Capture the cell that displays the provided text and extract its (x, y) central coordinate. 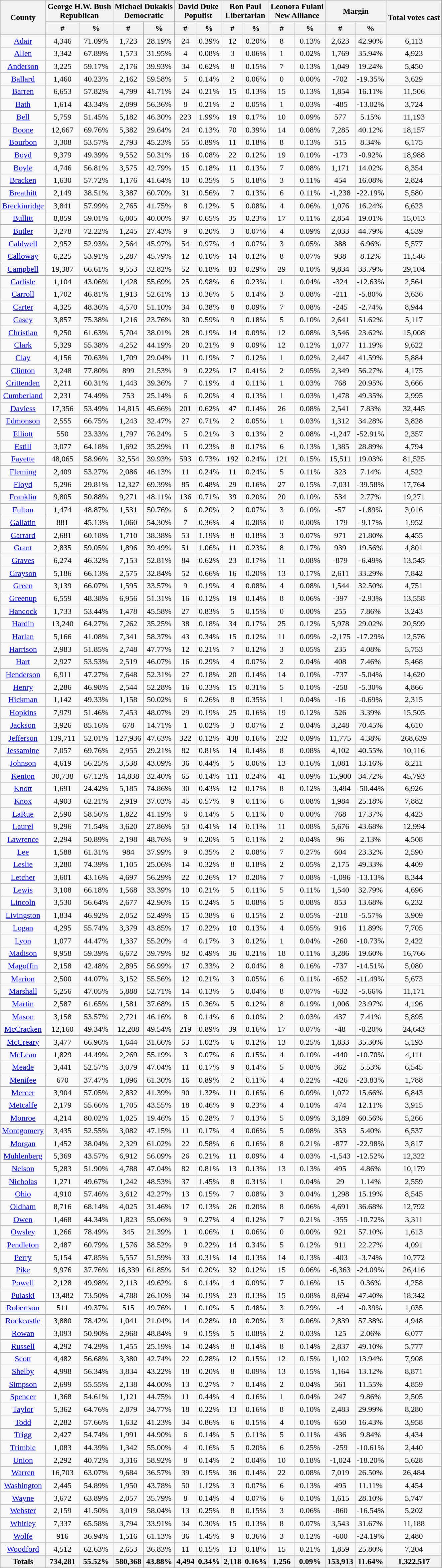
31.95% (159, 54)
2,033 (340, 231)
3,828 (414, 421)
56.29% (159, 877)
5,283 (63, 1169)
54.61% (96, 1397)
-24.19% (371, 1536)
1,455 (128, 1346)
5,759 (63, 117)
2,315 (414, 700)
5,369 (63, 1156)
550 (63, 434)
1,950 (128, 1485)
1,271 (63, 1181)
4,346 (63, 41)
51 (185, 548)
1,164 (340, 1371)
12,160 (63, 1029)
52.57% (96, 1067)
1,692 (128, 446)
2,198 (128, 839)
-877 (340, 1143)
8,859 (63, 218)
511 (63, 1308)
9,250 (63, 332)
561 (340, 1384)
Magoffin (23, 966)
593 (185, 459)
53.53% (96, 662)
52.55% (96, 1131)
-5.30% (371, 687)
51.45% (96, 117)
3,278 (63, 231)
34.72% (371, 776)
853 (340, 903)
56.81% (96, 167)
25.19% (159, 1346)
0.30% (209, 1523)
5,256 (63, 991)
50.76% (159, 510)
35.25% (159, 624)
28.10% (371, 1498)
42.74% (159, 1359)
6,911 (63, 674)
3,316 (128, 1460)
2,832 (128, 1093)
43.78% (159, 1485)
43.09% (159, 763)
Mercer (23, 1093)
Garrard (23, 535)
4,746 (63, 167)
9.86% (371, 1397)
15,900 (340, 776)
3,620 (128, 827)
1,822 (128, 814)
-403 (340, 1257)
Union (23, 1460)
11,506 (414, 92)
Lyon (23, 940)
1,474 (63, 510)
Estill (23, 446)
0.66% (209, 573)
1,049 (340, 66)
43.16% (96, 877)
58.96% (96, 459)
1,797 (128, 434)
Madison (23, 953)
41.08% (96, 637)
43.22% (159, 1371)
678 (128, 725)
40.55% (371, 750)
5,628 (414, 1460)
-16 (340, 700)
53.44% (96, 611)
45.58% (159, 611)
2.06% (371, 1333)
52.01% (96, 738)
9,684 (128, 1473)
3,079 (128, 1067)
27.43% (159, 231)
66.61% (96, 269)
Jefferson (23, 738)
5,154 (63, 1257)
16.11% (371, 92)
2,995 (414, 396)
1,581 (128, 1004)
4.08% (371, 649)
-245 (340, 307)
53.91% (96, 256)
37.68% (159, 1004)
1,452 (63, 1143)
56.25% (96, 763)
1,104 (63, 282)
0.83% (209, 611)
52.93% (96, 244)
Lewis (23, 890)
-39.58% (371, 484)
8,545 (414, 1194)
50.88% (96, 497)
1,540 (340, 890)
61.63% (96, 332)
9,622 (414, 345)
58.04% (159, 1511)
41 (282, 776)
57.82% (96, 92)
2,721 (128, 1017)
4,610 (414, 725)
2,440 (414, 1447)
32.47% (159, 421)
55.52% (96, 1561)
28 (185, 332)
Anderson (23, 66)
-14.51% (371, 966)
2,294 (63, 839)
31.67% (371, 1523)
David DukePopulist (198, 11)
Cumberland (23, 396)
68.14% (96, 1207)
Adair (23, 41)
1,952 (414, 522)
8,354 (414, 167)
14,815 (128, 408)
899 (128, 371)
1,337 (128, 940)
938 (340, 256)
39.49% (159, 548)
21.53% (159, 371)
2,895 (128, 966)
Ron PaulLibertarian (246, 11)
19,387 (63, 269)
7.14% (371, 472)
2,487 (63, 1245)
4,111 (414, 1055)
1,298 (340, 1194)
7.83% (371, 408)
5,287 (128, 256)
48.76% (159, 839)
15.19% (371, 1194)
42.79% (159, 167)
Green (23, 586)
1,829 (63, 1055)
Logan (23, 928)
59.39% (96, 953)
9,552 (128, 155)
255 (340, 611)
1.14% (371, 1181)
-1,024 (340, 1460)
2,179 (63, 1105)
52.61% (159, 294)
20.95% (371, 383)
2,480 (414, 1536)
Harlan (23, 637)
45.23% (159, 142)
10,116 (414, 750)
3,477 (63, 1042)
5,186 (63, 573)
63.07% (96, 1473)
-218 (340, 915)
12,994 (414, 827)
42.48% (96, 966)
2,505 (414, 1397)
3,152 (128, 978)
54.89% (96, 1485)
4,751 (414, 586)
Kenton (23, 776)
1,691 (63, 789)
1,615 (340, 1498)
7,882 (414, 801)
15,013 (414, 218)
31.66% (159, 1042)
5,450 (414, 66)
59.17% (96, 66)
1,544 (340, 586)
5,884 (414, 358)
28.19% (159, 41)
-259 (340, 1447)
13,558 (414, 599)
3,093 (63, 1333)
59.58% (159, 79)
0.57% (209, 801)
1,568 (128, 890)
43.55% (159, 1105)
-22.98% (371, 1143)
McCreary (23, 1042)
46.13% (159, 472)
66.07% (96, 586)
Taylor (23, 1410)
1.32% (209, 1093)
1,081 (340, 763)
12,667 (63, 130)
0.73% (209, 459)
474 (340, 1105)
11,193 (414, 117)
36.83% (159, 1549)
5,704 (128, 332)
60.70% (159, 193)
17.37% (371, 814)
6,912 (128, 1156)
4,494 (185, 1561)
2,113 (128, 1283)
1,468 (63, 1219)
5,193 (414, 1042)
3,601 (63, 877)
41.50% (96, 1511)
3,082 (128, 1131)
1,913 (128, 294)
41.23% (159, 1422)
Hardin (23, 624)
45,793 (414, 776)
4,570 (128, 307)
71.54% (96, 827)
50 (185, 1485)
2,159 (63, 1511)
38 (185, 624)
-173 (340, 155)
57.46% (96, 1194)
2,422 (414, 940)
Breathitt (23, 193)
47.77% (159, 649)
881 (63, 522)
57.99% (96, 206)
1,142 (63, 700)
4,409 (414, 865)
1,171 (340, 167)
65 (185, 776)
753 (128, 396)
51.10% (159, 307)
2,158 (63, 966)
3,958 (414, 1422)
90 (185, 1093)
7,153 (128, 560)
Marion (23, 978)
39.36% (159, 383)
49.54% (159, 1029)
Shelby (23, 1371)
2,968 (128, 1333)
Carlisle (23, 282)
139,711 (63, 738)
6,559 (63, 599)
-24.09% (371, 1270)
1,573 (128, 54)
Leslie (23, 865)
County (23, 17)
438 (233, 738)
45 (185, 801)
-22.19% (371, 193)
-600 (340, 1536)
1,121 (128, 1397)
60.18% (96, 535)
4,910 (63, 1194)
3,139 (63, 586)
-258 (340, 687)
51.31% (159, 599)
-9.17% (371, 522)
4,508 (414, 839)
43.06% (96, 282)
Calloway (23, 256)
0.98% (209, 282)
38.01% (159, 332)
-397 (340, 599)
McCracken (23, 1029)
66.96% (96, 1042)
0.46% (209, 1105)
-12.63% (371, 282)
47.15% (159, 1131)
Knox (23, 801)
219 (185, 1029)
3,441 (63, 1067)
Muhlenberg (23, 1156)
George H.W. BushRepublican (79, 11)
85 (185, 484)
-3,494 (340, 789)
223 (185, 117)
2,824 (414, 180)
2,879 (128, 1410)
47.05% (96, 991)
56.09% (159, 1156)
6,672 (128, 953)
3,379 (128, 928)
4,252 (128, 345)
7,705 (414, 928)
454 (340, 180)
4,903 (63, 801)
-17.29% (371, 637)
Clay (23, 358)
19.03% (371, 459)
7,285 (340, 130)
1,896 (128, 548)
34.28% (371, 421)
3,158 (63, 1017)
Bell (23, 117)
0.56% (209, 193)
1,859 (340, 1549)
74.39% (96, 865)
Harrison (23, 649)
6,113 (414, 41)
5,185 (128, 789)
64.76% (96, 1410)
19.56% (371, 548)
57.38% (371, 1321)
32.40% (159, 776)
Total votes cast (414, 17)
2,919 (128, 801)
58.37% (159, 637)
Pike (23, 1270)
47.27% (96, 674)
14.71% (159, 725)
1,076 (340, 206)
-179 (340, 522)
3,724 (414, 104)
Nelson (23, 1169)
Caldwell (23, 244)
2,793 (128, 142)
38.52% (159, 1245)
67.89% (96, 54)
3,243 (414, 611)
55.56% (159, 978)
1,216 (128, 320)
Fleming (23, 472)
61.65% (96, 1004)
5.15% (371, 117)
49.37% (96, 1308)
-7,031 (340, 484)
38.04% (96, 1143)
60.31% (96, 383)
650 (340, 1422)
3,380 (128, 1359)
670 (63, 1080)
41.19% (159, 814)
7,908 (414, 1359)
201 (185, 408)
1,322,517 (414, 1561)
5,362 (63, 1410)
43.85% (159, 928)
7,453 (128, 712)
61.02% (159, 1143)
45.97% (159, 244)
5,777 (414, 1346)
2,677 (128, 903)
Pendleton (23, 1245)
Campbell (23, 269)
Owsley (23, 1232)
Boone (23, 130)
2,231 (63, 396)
9,958 (63, 953)
3,841 (63, 206)
2,176 (128, 66)
971 (340, 535)
25.06% (159, 865)
1,630 (63, 180)
4,619 (63, 763)
Gallatin (23, 522)
3,286 (340, 953)
61.31% (96, 852)
32 (233, 1270)
4,866 (414, 687)
4,998 (63, 1371)
7,842 (414, 573)
70.63% (96, 358)
36.57% (159, 1473)
33.79% (371, 269)
3,904 (63, 1093)
53.27% (96, 472)
Fayette (23, 459)
55.20% (159, 940)
9,296 (63, 827)
23.32% (371, 852)
8,280 (414, 1410)
Powell (23, 1283)
-1,238 (340, 193)
11,546 (414, 256)
42.90% (371, 41)
2,611 (340, 573)
51.62% (371, 320)
1,041 (128, 1321)
-879 (340, 560)
-12.52% (371, 1156)
64.18% (96, 446)
8,694 (340, 1295)
46.81% (96, 294)
1,769 (340, 54)
1,158 (128, 700)
Clark (23, 345)
52.49% (159, 915)
30,738 (63, 776)
43 (185, 637)
32,554 (128, 459)
5,296 (63, 484)
31.46% (159, 1207)
56.68% (96, 1359)
2,286 (63, 687)
Lawrence (23, 839)
437 (340, 1017)
74.29% (96, 1346)
1,035 (414, 1308)
5,747 (414, 1498)
2,052 (128, 915)
56.99% (159, 966)
12,792 (414, 1207)
4,696 (414, 890)
Wayne (23, 1498)
19.46% (159, 1118)
1,385 (340, 446)
43.68% (371, 827)
32.79% (371, 890)
3,834 (128, 1371)
2,575 (128, 573)
Jessamine (23, 750)
Marshall (23, 991)
-6.49% (371, 560)
51.90% (96, 1169)
2,837 (340, 1346)
0.86% (209, 1422)
3,225 (63, 66)
1,516 (128, 1536)
33.57% (159, 586)
9,805 (63, 497)
11.64% (371, 1561)
55.38% (96, 345)
3,342 (63, 54)
Lee (23, 852)
55.66% (96, 1105)
921 (340, 1232)
136 (185, 497)
Jackson (23, 725)
6,843 (414, 1093)
8,716 (63, 1207)
Perry (23, 1257)
McLean (23, 1055)
Spencer (23, 1397)
3,308 (63, 142)
Hart (23, 662)
35 (233, 218)
26.50% (371, 1473)
-2.74% (371, 307)
436 (340, 1435)
2,587 (63, 1004)
2,839 (340, 1321)
1,576 (128, 1245)
5,557 (128, 1257)
-1,096 (340, 877)
-0.20% (371, 1029)
96 (340, 839)
Daviess (23, 408)
-2,175 (340, 637)
Russell (23, 1346)
2,099 (128, 104)
11.55% (371, 1384)
Casey (23, 320)
67.12% (96, 776)
1,428 (128, 282)
48.11% (159, 497)
16,766 (414, 953)
2,128 (63, 1283)
46.32% (96, 560)
29,104 (414, 269)
11,171 (414, 991)
Carroll (23, 294)
Ohio (23, 1194)
Floyd (23, 484)
2,175 (340, 865)
44.90% (159, 1435)
7.46% (371, 662)
19.24% (371, 66)
44.75% (159, 1397)
4,175 (414, 371)
3,915 (414, 1105)
8,344 (414, 877)
Graves (23, 560)
18,342 (414, 1295)
43.88% (159, 1561)
2,292 (63, 1460)
2,357 (414, 434)
49.98% (96, 1283)
56.34% (96, 1371)
Ballard (23, 79)
5,895 (414, 1017)
6,653 (63, 92)
7,057 (63, 750)
3,538 (128, 763)
74.86% (159, 789)
Livingston (23, 915)
11.11% (371, 1485)
-10.61% (371, 1447)
25.18% (371, 801)
1,991 (128, 1435)
4.38% (371, 738)
14,838 (128, 776)
53.49% (96, 408)
4,091 (414, 1245)
353 (340, 1131)
Clinton (23, 371)
1,460 (63, 79)
1,368 (63, 1397)
46.30% (159, 117)
Carter (23, 307)
3,575 (128, 167)
11,775 (340, 738)
51.46% (96, 712)
78.42% (96, 1321)
4,691 (340, 1207)
111 (233, 776)
1.06% (209, 548)
69.39% (159, 484)
26,484 (414, 1473)
97 (185, 218)
323 (340, 472)
4,292 (63, 1346)
44.47% (96, 940)
192 (233, 459)
3,612 (128, 1194)
33.29% (371, 573)
41.64% (159, 180)
2,748 (128, 649)
Barren (23, 92)
3.39% (371, 712)
3,280 (63, 865)
Monroe (23, 1118)
49.39% (96, 155)
7,341 (128, 637)
Mason (23, 1017)
5,577 (414, 244)
40.00% (159, 218)
-860 (340, 1511)
2,149 (63, 193)
4,794 (414, 446)
1,083 (63, 1447)
48.07% (159, 712)
21.80% (371, 535)
1,644 (128, 1042)
4,156 (63, 358)
3,909 (414, 915)
3,666 (414, 383)
9,271 (128, 497)
31 (185, 193)
25.14% (159, 396)
1,854 (340, 92)
46.98% (96, 687)
2,559 (414, 1181)
35.94% (371, 54)
41.59% (371, 358)
44.34% (96, 1219)
45.66% (159, 408)
Scott (23, 1359)
55.19% (159, 1055)
Boyle (23, 167)
3,530 (63, 903)
50.89% (96, 839)
0.58% (209, 1143)
Wolfe (23, 1536)
-652 (340, 978)
4,423 (414, 814)
Crittenden (23, 383)
16.24% (371, 206)
Warren (23, 1473)
37.76% (96, 1270)
29.02% (371, 624)
70.45% (371, 725)
42.27% (159, 1194)
-13.13% (371, 877)
5,266 (414, 1118)
1.19% (209, 535)
-440 (340, 1055)
60.79% (96, 1245)
-10.72% (371, 1219)
13.16% (371, 763)
8.34% (371, 142)
41.39% (159, 1093)
2,681 (63, 535)
17,764 (414, 484)
48.84% (159, 1333)
2,544 (128, 687)
5,468 (414, 662)
44.19% (159, 345)
33 (185, 1257)
49.10% (371, 1346)
Bourbon (23, 142)
Montgomery (23, 1131)
52.28% (159, 687)
10,772 (414, 1257)
362 (340, 1067)
3,636 (414, 294)
55.06% (159, 1219)
-5.80% (371, 294)
66.18% (96, 890)
-324 (340, 282)
45.79% (159, 256)
46.92% (96, 915)
63.89% (96, 1498)
5,888 (128, 991)
25.80% (371, 1549)
4,539 (414, 231)
1,834 (63, 915)
3,387 (128, 193)
Johnson (23, 763)
121 (282, 459)
0.49% (209, 953)
1,176 (128, 180)
7,019 (340, 1473)
50.31% (159, 155)
5,202 (414, 1511)
54.30% (159, 522)
-10.73% (371, 940)
-211 (340, 294)
1.02% (209, 1042)
7,648 (128, 674)
61.13% (159, 1536)
48.36% (96, 307)
5,673 (414, 978)
Rockcastle (23, 1321)
33.39% (159, 890)
15,511 (340, 459)
9,553 (128, 269)
-10.70% (371, 1055)
4,923 (414, 54)
59.01% (96, 218)
388 (340, 244)
36.68% (371, 1207)
4,799 (128, 92)
4,801 (414, 548)
23.33% (96, 434)
2,641 (340, 320)
44.39% (96, 1447)
4,697 (128, 877)
1,105 (128, 865)
13,482 (63, 1295)
16,339 (128, 1270)
9,379 (63, 155)
1,733 (63, 611)
Fulton (23, 510)
1,312 (340, 421)
6,175 (414, 142)
21.04% (159, 1321)
Washington (23, 1485)
57.66% (96, 1422)
51.59% (159, 1257)
12.11% (371, 1105)
52.71% (159, 991)
50.02% (159, 700)
-48 (340, 1029)
6,623 (414, 206)
60.56% (371, 1118)
16.43% (371, 1422)
13.68% (371, 903)
32.50% (371, 586)
55.74% (96, 928)
-5.66% (371, 991)
1,242 (128, 1181)
49.35% (371, 396)
3,817 (414, 1143)
5,753 (414, 649)
13,240 (63, 624)
Hickman (23, 700)
-0.39% (371, 1308)
9.84% (371, 1435)
127,936 (128, 738)
43.57% (96, 1156)
11,188 (414, 1523)
55.55% (96, 1384)
Whitley (23, 1523)
6,537 (414, 1131)
47.63% (159, 738)
17,356 (63, 408)
-3.74% (371, 1257)
526 (340, 712)
58.56% (96, 814)
32,445 (414, 408)
2.77% (371, 497)
12,208 (128, 1029)
2,519 (128, 662)
1,984 (340, 801)
0.59% (209, 320)
14.02% (371, 167)
56.27% (371, 371)
4,258 (414, 1283)
49.62% (159, 1283)
5,580 (414, 193)
29.21% (159, 750)
Robertson (23, 1308)
20,599 (414, 624)
3,189 (340, 1118)
Martin (23, 1004)
Lincoln (23, 903)
Morgan (23, 1143)
-5.57% (371, 915)
2.13% (371, 839)
2,269 (128, 1055)
Leonora FulaniNew Alliance (297, 11)
14,620 (414, 674)
1,025 (128, 1118)
4,434 (414, 1435)
34.77% (159, 1410)
62.21% (96, 801)
Totals (23, 1561)
74.49% (96, 396)
Nicholas (23, 1181)
2,447 (340, 358)
2,483 (340, 1410)
27.86% (159, 827)
2,445 (63, 1485)
-6,363 (340, 1270)
37.47% (96, 1080)
Webster (23, 1511)
2,118 (233, 1561)
Breckinridge (23, 206)
15,008 (414, 332)
1,723 (128, 41)
44.00% (159, 1384)
9,834 (340, 269)
-1,247 (340, 434)
4,214 (63, 1118)
2,086 (128, 472)
32.84% (159, 573)
5,978 (340, 624)
23.97% (371, 1004)
-11.49% (371, 978)
78.49% (96, 1232)
1.12% (209, 1485)
3,435 (63, 1131)
23.76% (159, 320)
1,102 (340, 1359)
44.07% (96, 978)
6,545 (414, 1067)
29.99% (371, 1410)
3,019 (128, 1511)
1,833 (340, 1042)
36.94% (96, 1536)
2,500 (63, 978)
8.12% (371, 256)
2,555 (63, 421)
-23.83% (371, 1080)
1,256 (282, 1561)
9,976 (63, 1270)
4,512 (63, 1549)
2,623 (340, 41)
13,545 (414, 560)
0.32% (209, 865)
1,006 (340, 1004)
4,295 (63, 928)
49.34% (96, 1029)
-4 (340, 1308)
2,138 (128, 1384)
1,595 (128, 586)
3,016 (414, 510)
49.76% (159, 1308)
40.12% (371, 130)
65.58% (96, 1523)
16.08% (371, 180)
235 (340, 649)
4,522 (414, 472)
268,639 (414, 738)
Hancock (23, 611)
7.86% (371, 611)
6,005 (128, 218)
-5.04% (371, 674)
72.22% (96, 231)
1,096 (128, 1080)
734,281 (63, 1561)
2,349 (340, 371)
7.41% (371, 1017)
1,072 (340, 1093)
12,327 (128, 484)
2,699 (63, 1384)
4,482 (63, 1359)
42.96% (159, 903)
0.65% (209, 218)
Todd (23, 1422)
5,676 (340, 827)
5,080 (414, 966)
55 (185, 142)
6,232 (414, 903)
5.40% (371, 1131)
50.90% (96, 1333)
28.89% (371, 446)
55.00% (159, 1447)
2,427 (63, 1435)
4,455 (414, 535)
Bullitt (23, 218)
1.99% (209, 117)
Elliott (23, 434)
232 (282, 738)
2,835 (63, 548)
3,857 (63, 320)
40.23% (96, 79)
46.07% (159, 662)
71.09% (96, 41)
83 (233, 269)
1,823 (128, 1219)
2,057 (128, 1498)
580,368 (128, 1561)
939 (340, 548)
-702 (340, 79)
58.92% (159, 1460)
Franklin (23, 497)
57.72% (96, 180)
247 (340, 1397)
Bath (23, 104)
3,543 (340, 1523)
75.38% (96, 320)
3,311 (414, 1219)
6.96% (371, 244)
19.60% (371, 953)
1,705 (128, 1105)
35.79% (159, 1498)
2,952 (63, 244)
408 (340, 662)
24.42% (96, 789)
26,416 (414, 1270)
61.85% (159, 1270)
Bracken (23, 180)
44.49% (96, 1055)
-1.89% (371, 510)
322 (185, 738)
35.29% (159, 446)
2,409 (63, 472)
8,871 (414, 1371)
77.80% (96, 371)
80.02% (96, 1118)
24,643 (414, 1029)
Boyd (23, 155)
41.75% (159, 206)
52.31% (159, 674)
Michael DukakisDemocratic (144, 11)
73.50% (96, 1295)
41.71% (159, 92)
6,225 (63, 256)
5.53% (371, 1067)
-50.44% (371, 789)
85.16% (96, 725)
-57 (340, 510)
4,196 (414, 1004)
-2.93% (371, 599)
29.81% (96, 484)
55.69% (159, 282)
Pulaski (23, 1295)
26.10% (159, 1295)
-19.35% (371, 79)
0.43% (209, 789)
6,274 (63, 560)
-632 (340, 991)
38.38% (159, 535)
23.62% (371, 332)
-485 (340, 104)
Meade (23, 1067)
2,162 (128, 79)
911 (340, 1245)
18,988 (414, 155)
39.79% (159, 953)
534 (340, 497)
2,282 (63, 1422)
12,322 (414, 1156)
5,382 (128, 130)
54.74% (96, 1435)
1,788 (414, 1080)
Metcalfe (23, 1105)
48,065 (63, 459)
66.75% (96, 421)
1,710 (128, 535)
1,588 (63, 852)
984 (128, 852)
11.89% (371, 928)
56.36% (159, 104)
604 (340, 852)
18,157 (414, 130)
1,613 (414, 1232)
1,060 (128, 522)
2,854 (340, 218)
43.34% (96, 104)
7,262 (128, 624)
3,926 (63, 725)
7,337 (63, 1523)
49.67% (96, 1181)
Allen (23, 54)
37 (185, 1181)
46.16% (159, 1017)
47.85% (96, 1257)
44.79% (371, 231)
33.91% (159, 1523)
4,454 (414, 1485)
1,443 (128, 383)
15,505 (414, 712)
5,166 (63, 637)
2,329 (128, 1143)
-1,543 (340, 1156)
2,541 (340, 408)
40.72% (96, 1460)
Hopkins (23, 712)
Henderson (23, 674)
37.03% (159, 801)
-426 (340, 1080)
22.27% (371, 1245)
13.12% (371, 1371)
153,913 (340, 1561)
1,614 (63, 104)
51.85% (96, 649)
Letcher (23, 877)
3,672 (63, 1498)
3,629 (414, 79)
Laurel (23, 827)
61.30% (159, 1080)
4,025 (128, 1207)
Grant (23, 548)
345 (128, 1232)
70 (233, 130)
Henry (23, 687)
Owen (23, 1219)
-260 (340, 940)
1,709 (128, 358)
10,179 (414, 1169)
125 (340, 1333)
45.13% (96, 522)
4,948 (414, 1321)
47.40% (371, 1295)
6,956 (128, 599)
48.53% (159, 1181)
16,703 (63, 1473)
1,632 (128, 1422)
84 (185, 560)
5,329 (63, 345)
15.66% (371, 1093)
3,880 (63, 1321)
3,108 (63, 890)
Margin (356, 11)
4,325 (63, 307)
56.64% (96, 903)
Butler (23, 231)
1,702 (63, 294)
5,182 (128, 117)
19,271 (414, 497)
1,531 (128, 510)
2,983 (63, 649)
11.19% (371, 345)
-18.20% (371, 1460)
38.51% (96, 193)
13.94% (371, 1359)
7,979 (63, 712)
37.99% (159, 852)
2,765 (128, 206)
577 (340, 117)
1,266 (63, 1232)
LaRue (23, 814)
Edmonson (23, 421)
76.24% (159, 434)
3,546 (340, 332)
3,077 (63, 446)
2,211 (63, 383)
57.10% (371, 1232)
4,102 (340, 750)
19.01% (371, 218)
66.13% (96, 573)
2,927 (63, 662)
-355 (340, 1219)
62.63% (96, 1549)
81,525 (414, 459)
8,944 (414, 307)
2,653 (128, 1549)
4.86% (371, 1169)
29.64% (159, 130)
Grayson (23, 573)
0.97% (209, 244)
-52.91% (371, 434)
-0.92% (371, 155)
52.81% (159, 560)
48.87% (96, 510)
3,794 (128, 1523)
Simpson (23, 1384)
-13.02% (371, 104)
Trigg (23, 1435)
-16.54% (371, 1511)
64.27% (96, 624)
4,859 (414, 1384)
1,342 (128, 1447)
12,576 (414, 637)
Trimble (23, 1447)
7,204 (414, 1549)
Oldham (23, 1207)
Menifee (23, 1080)
32.82% (159, 269)
6,926 (414, 789)
8,211 (414, 763)
59.05% (96, 548)
6,077 (414, 1333)
47 (233, 408)
21.39% (159, 1232)
35.30% (371, 1042)
Rowan (23, 1333)
29.04% (159, 358)
Christian (23, 332)
1,245 (128, 231)
1,243 (128, 421)
48.38% (96, 599)
Woodford (23, 1549)
Greenup (23, 599)
57.05% (96, 1093)
2,955 (128, 750)
Knott (23, 789)
-0.69% (371, 700)
5,117 (414, 320)
